Identify which cell holds the provided text, then report its (X, Y) central coordinate. 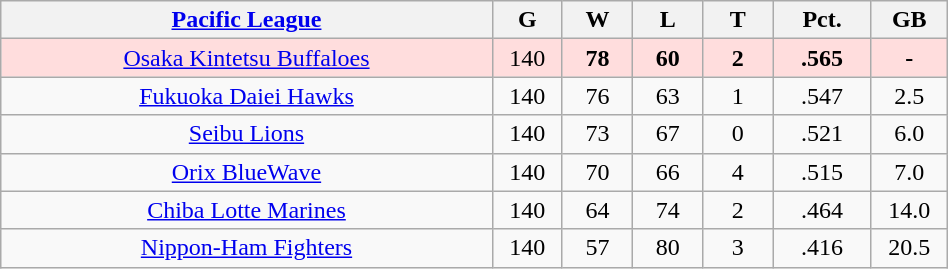
74 (668, 210)
66 (668, 172)
73 (597, 134)
.515 (822, 172)
G (527, 20)
T (738, 20)
W (597, 20)
.565 (822, 58)
1 (738, 96)
GB (909, 20)
57 (597, 248)
78 (597, 58)
Chiba Lotte Marines (246, 210)
3 (738, 248)
63 (668, 96)
Pacific League (246, 20)
67 (668, 134)
0 (738, 134)
.464 (822, 210)
64 (597, 210)
7.0 (909, 172)
4 (738, 172)
- (909, 58)
Fukuoka Daiei Hawks (246, 96)
20.5 (909, 248)
80 (668, 248)
.416 (822, 248)
6.0 (909, 134)
60 (668, 58)
2.5 (909, 96)
76 (597, 96)
Nippon-Ham Fighters (246, 248)
Pct. (822, 20)
14.0 (909, 210)
Osaka Kintetsu Buffaloes (246, 58)
.547 (822, 96)
Seibu Lions (246, 134)
.521 (822, 134)
Orix BlueWave (246, 172)
70 (597, 172)
L (668, 20)
